From the cell containing the given text, extract its center point as [x, y] coordinate. 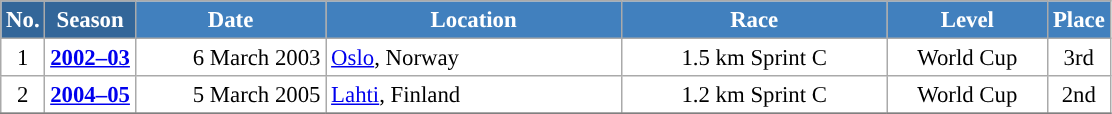
2 [23, 95]
Place [1079, 20]
2004–05 [90, 95]
Race [754, 20]
Level [968, 20]
Oslo, Norway [474, 58]
1.5 km Sprint C [754, 58]
No. [23, 20]
2nd [1079, 95]
Lahti, Finland [474, 95]
1.2 km Sprint C [754, 95]
Location [474, 20]
5 March 2005 [230, 95]
3rd [1079, 58]
6 March 2003 [230, 58]
2002–03 [90, 58]
1 [23, 58]
Date [230, 20]
Season [90, 20]
